Return the (x, y) coordinate for the center point of the cell that contains the specified text.  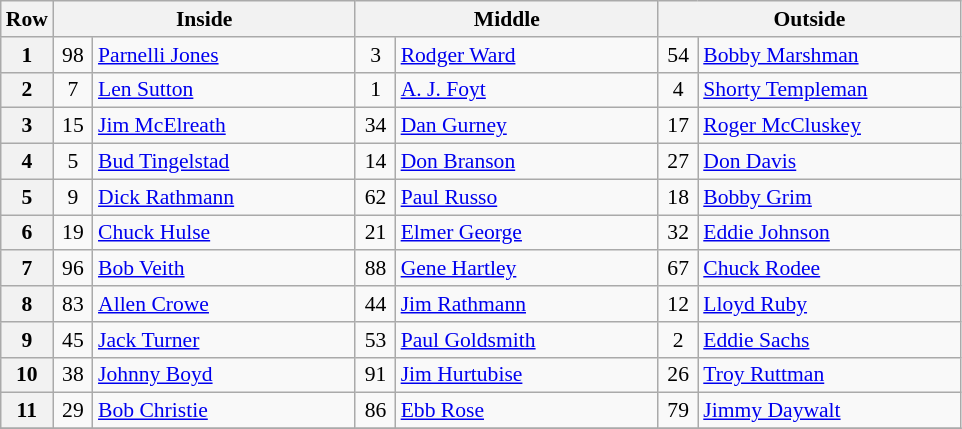
Inside (204, 19)
Parnelli Jones (224, 55)
Jim Hurtubise (527, 375)
19 (73, 233)
10 (27, 375)
Roger McCluskey (829, 126)
Gene Hartley (527, 269)
32 (678, 233)
53 (375, 340)
14 (375, 162)
86 (375, 411)
Eddie Johnson (829, 233)
96 (73, 269)
Troy Ruttman (829, 375)
6 (27, 233)
11 (27, 411)
44 (375, 304)
38 (73, 375)
Rodger Ward (527, 55)
Dan Gurney (527, 126)
62 (375, 197)
Shorty Templeman (829, 90)
Eddie Sachs (829, 340)
83 (73, 304)
29 (73, 411)
Johnny Boyd (224, 375)
Paul Russo (527, 197)
21 (375, 233)
Bob Christie (224, 411)
Allen Crowe (224, 304)
8 (27, 304)
79 (678, 411)
Len Sutton (224, 90)
34 (375, 126)
Jack Turner (224, 340)
Bobby Marshman (829, 55)
Jimmy Daywalt (829, 411)
91 (375, 375)
Middle (506, 19)
Row (27, 19)
45 (73, 340)
Bob Veith (224, 269)
Chuck Hulse (224, 233)
Don Branson (527, 162)
15 (73, 126)
Outside (810, 19)
Dick Rathmann (224, 197)
Jim Rathmann (527, 304)
26 (678, 375)
27 (678, 162)
Don Davis (829, 162)
Ebb Rose (527, 411)
18 (678, 197)
98 (73, 55)
12 (678, 304)
Bobby Grim (829, 197)
Jim McElreath (224, 126)
67 (678, 269)
54 (678, 55)
Chuck Rodee (829, 269)
88 (375, 269)
Lloyd Ruby (829, 304)
Bud Tingelstad (224, 162)
A. J. Foyt (527, 90)
Elmer George (527, 233)
17 (678, 126)
Paul Goldsmith (527, 340)
